Output the (X, Y) coordinate of the center of the cell containing the given text.  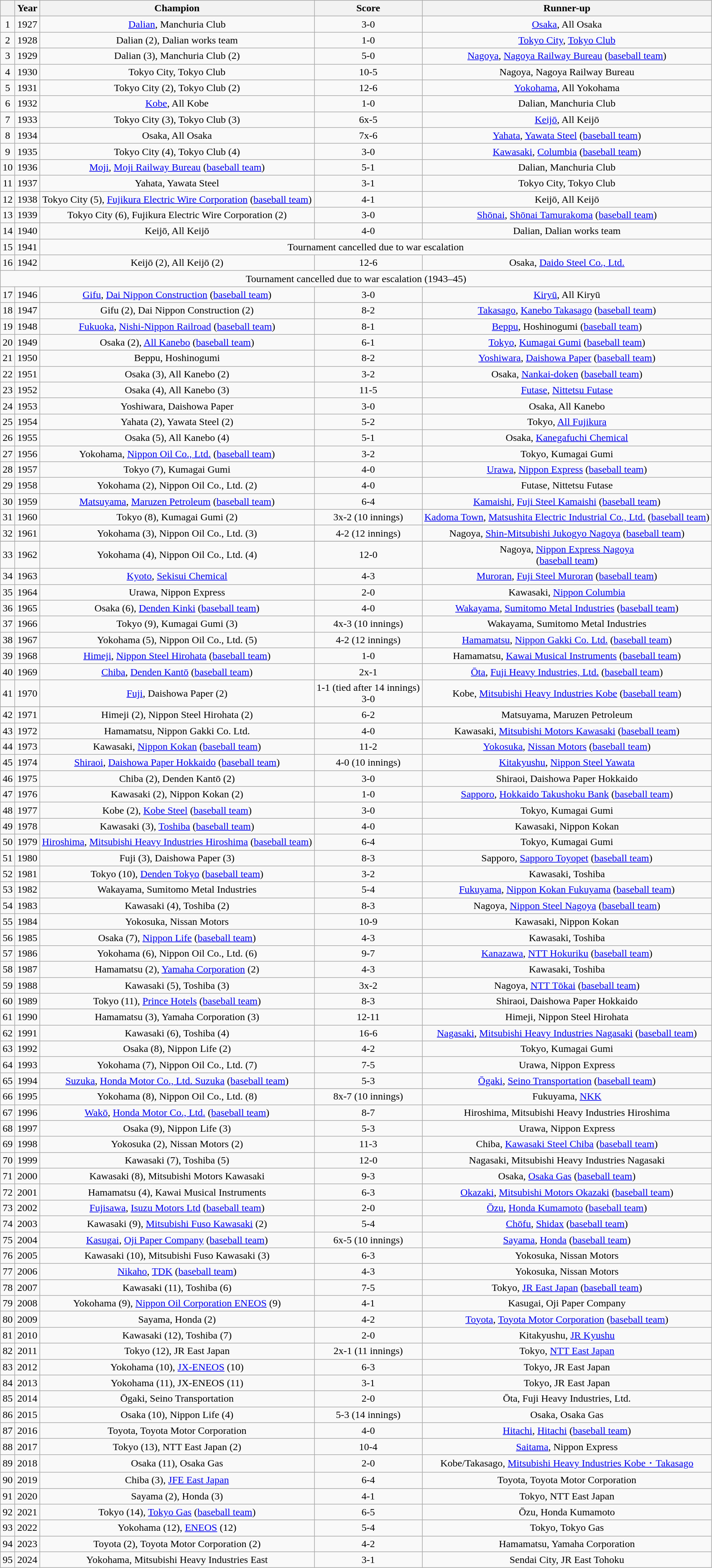
Hamamatsu (3), Yamaha Corporation (3) (177, 1017)
1941 (28, 247)
1 (8, 24)
70 (8, 1160)
2012 (28, 1367)
Yahata, Yawata Steel (177, 183)
Nagoya, Shin-Mitsubishi Jukogyo Nagoya (baseball team) (567, 533)
Ōgaki, Seino Transportation (baseball team) (567, 1081)
33 (8, 555)
Tokyo City (6), Fujikura Electric Wire Corporation (2) (177, 215)
9-7 (368, 953)
Tournament cancelled due to war escalation (1943–45) (356, 279)
66 (8, 1097)
3 (8, 56)
1978 (28, 826)
Champion (177, 8)
Kadoma Town, Matsushita Electric Industrial Co., Ltd. (baseball team) (567, 517)
Sapporo, Sapporo Toyopet (baseball team) (567, 858)
Osaka, Daido Steel Co., Ltd. (567, 263)
Gifu (2), Dai Nippon Construction (2) (177, 311)
Kitakyushu, JR Kyushu (567, 1335)
30 (8, 501)
44 (8, 747)
67 (8, 1112)
1956 (28, 453)
2014 (28, 1399)
Shiraoi, Daishowa Paper Hokkaido (baseball team) (177, 763)
8-7 (368, 1112)
Chiba, Kawasaki Steel Chiba (baseball team) (567, 1144)
19 (8, 326)
94 (8, 1544)
2021 (28, 1512)
2000 (28, 1176)
2024 (28, 1560)
2018 (28, 1464)
Fukuyama, Nippon Kokan Fukuyama (baseball team) (567, 890)
10 (8, 167)
Tokyo City (4), Tokyo Club (4) (177, 151)
Osaka, Kanegafuchi Chemical (567, 438)
Kawasaki, Nippon Kokan (baseball team) (177, 747)
Tokyo, All Fujikura (567, 422)
1983 (28, 906)
2011 (28, 1351)
10-4 (368, 1446)
1958 (28, 486)
2006 (28, 1272)
22 (8, 374)
1973 (28, 747)
6-1 (368, 342)
Yokohama, Mitsubishi Heavy Industries East (177, 1560)
5-0 (368, 56)
54 (8, 906)
63 (8, 1049)
1964 (28, 592)
Tournament cancelled due to war escalation (375, 247)
Kawasaki (2), Nippon Kokan (2) (177, 794)
Fujisawa, Isuzu Motors Ltd (baseball team) (177, 1208)
1948 (28, 326)
Chiba (2), Denden Kantō (2) (177, 779)
60 (8, 1001)
Kobe (2), Kobe Steel (baseball team) (177, 810)
1984 (28, 921)
1976 (28, 794)
68 (8, 1128)
95 (8, 1560)
Tokyo City (2), Tokyo Club (2) (177, 88)
Osaka (5), All Kanebo (4) (177, 438)
Beppu, Hoshinogumi (baseball team) (567, 326)
1971 (28, 715)
84 (8, 1383)
Yahata, Yawata Steel (baseball team) (567, 135)
50 (8, 842)
35 (8, 592)
6x-5 (368, 120)
Kawasaki (11), Toshiba (6) (177, 1288)
65 (8, 1081)
1991 (28, 1033)
38 (8, 640)
2x-1 (11 innings) (368, 1351)
Osaka (6), Denden Kinki (baseball team) (177, 608)
Takasago, Kanebo Takasago (baseball team) (567, 311)
Chōfu, Shidax (baseball team) (567, 1224)
2010 (28, 1335)
Yahata (2), Yawata Steel (2) (177, 422)
Hiroshima, Mitsubishi Heavy Industries Hiroshima (baseball team) (177, 842)
74 (8, 1224)
23 (8, 390)
Nagoya, Nippon Express Nagoya(baseball team) (567, 555)
25 (8, 422)
1963 (28, 576)
34 (8, 576)
Shōnai, Shōnai Tamurakoma (baseball team) (567, 215)
73 (8, 1208)
1993 (28, 1065)
Wakō, Honda Motor Co., Ltd. (baseball team) (177, 1112)
1938 (28, 199)
Tokyo, Tokyo Gas (567, 1528)
Tokyo (8), Kumagai Gumi (2) (177, 517)
Kawasaki (10), Mitsubishi Fuso Kawasaki (3) (177, 1256)
1980 (28, 858)
9-3 (368, 1176)
76 (8, 1256)
Hamamatsu, Nippon Gakki Co. Ltd. (baseball team) (567, 640)
64 (8, 1065)
Osaka (3), All Kanebo (2) (177, 374)
2015 (28, 1415)
8 (8, 135)
2013 (28, 1383)
Nagoya, Nagoya Railway Bureau (567, 72)
1967 (28, 640)
Beppu, Hoshinogumi (177, 358)
Kiryū, All Kiryū (567, 295)
1977 (28, 810)
Osaka, All Kanebo (567, 406)
1988 (28, 985)
Hamamatsu, Nippon Gakki Co. Ltd. (177, 731)
1998 (28, 1144)
1982 (28, 890)
Osaka, Nankai-doken (baseball team) (567, 374)
71 (8, 1176)
1961 (28, 533)
Kawasaki (8), Mitsubishi Motors Kawasaki (177, 1176)
47 (8, 794)
26 (8, 438)
Urawa, Nippon Express (baseball team) (567, 470)
2 (8, 40)
2002 (28, 1208)
41 (8, 693)
5-2 (368, 422)
36 (8, 608)
Kasugai, Oji Paper Company (567, 1303)
49 (8, 826)
2019 (28, 1480)
Yokohama (6), Nippon Oil Co., Ltd. (6) (177, 953)
91 (8, 1496)
Dalian (3), Manchuria Club (2) (177, 56)
Osaka (8), Nippon Life (2) (177, 1049)
1954 (28, 422)
37 (8, 624)
1937 (28, 183)
10-9 (368, 921)
1969 (28, 672)
1972 (28, 731)
93 (8, 1528)
Matsuyama, Maruzen Petroleum (baseball team) (177, 501)
8-1 (368, 326)
32 (8, 533)
Osaka (4), All Kanebo (3) (177, 390)
86 (8, 1415)
Yokohama (3), Nippon Oil Co., Ltd. (3) (177, 533)
2001 (28, 1192)
2016 (28, 1431)
Yokohama (7), Nippon Oil Co., Ltd. (7) (177, 1065)
31 (8, 517)
Tokyo (13), NTT East Japan (2) (177, 1446)
Himeji, Nippon Steel Hirohata (567, 1017)
8x-7 (10 innings) (368, 1097)
4 (8, 72)
Tokyo (7), Kumagai Gumi (177, 470)
1946 (28, 295)
7 (8, 120)
Hiroshima, Mitsubishi Heavy Industries Hiroshima (567, 1112)
Wakayama, Sumitomo Metal Industries (baseball team) (567, 608)
Yokohama (8), Nippon Oil Co., Ltd. (8) (177, 1097)
27 (8, 453)
Yokohama (10), JX-ENEOS (10) (177, 1367)
39 (8, 656)
Kamaishi, Fuji Steel Kamaishi (baseball team) (567, 501)
11 (8, 183)
58 (8, 969)
Keijō (2), All Keijō (2) (177, 263)
1927 (28, 24)
Hamamatsu (4), Kawai Musical Instruments (177, 1192)
1955 (28, 438)
Score (368, 8)
Kawasaki (5), Toshiba (3) (177, 985)
1928 (28, 40)
Okazaki, Mitsubishi Motors Okazaki (baseball team) (567, 1192)
56 (8, 937)
57 (8, 953)
82 (8, 1351)
21 (8, 358)
Nagasaki, Mitsubishi Heavy Industries Nagasaki (baseball team) (567, 1033)
1952 (28, 390)
2017 (28, 1446)
Year (28, 8)
2008 (28, 1303)
Kawasaki (3), Toshiba (baseball team) (177, 826)
Yokohama (5), Nippon Oil Co., Ltd. (5) (177, 640)
62 (8, 1033)
Dalian, Dalian works team (567, 231)
Tokyo (10), Denden Tokyo (baseball team) (177, 874)
14 (8, 231)
43 (8, 731)
1950 (28, 358)
Hitachi, Hitachi (baseball team) (567, 1431)
Yokohama (12), ENEOS (12) (177, 1528)
7x-6 (368, 135)
Sendai City, JR East Tohoku (567, 1560)
2022 (28, 1528)
12 (8, 199)
1929 (28, 56)
1934 (28, 135)
51 (8, 858)
Kawasaki (6), Toshiba (4) (177, 1033)
1962 (28, 555)
1936 (28, 167)
2003 (28, 1224)
2005 (28, 1256)
29 (8, 486)
1965 (28, 608)
3x-2 (368, 985)
Fukuoka, Nishi-Nippon Railroad (baseball team) (177, 326)
83 (8, 1367)
4x-3 (10 innings) (368, 624)
Yokosuka, Nissan Motors (baseball team) (567, 747)
10-5 (368, 72)
1981 (28, 874)
2009 (28, 1319)
42 (8, 715)
Chiba (3), JFE East Japan (177, 1480)
6 (8, 104)
1989 (28, 1001)
Gifu, Dai Nippon Construction (baseball team) (177, 295)
Toyota, Toyota Motor Corporation (baseball team) (567, 1319)
Yoshiwara, Daishowa Paper (baseball team) (567, 358)
Tokyo (11), Prince Hotels (baseball team) (177, 1001)
Nikaho, TDK (baseball team) (177, 1272)
Osaka (7), Nippon Life (baseball team) (177, 937)
1986 (28, 953)
1970 (28, 693)
Tokyo (14), Tokyo Gas (baseball team) (177, 1512)
Ōzu, Honda Kumamoto (baseball team) (567, 1208)
Kitakyushu, Nippon Steel Yawata (567, 763)
2007 (28, 1288)
6x-5 (10 innings) (368, 1240)
79 (8, 1303)
11-3 (368, 1144)
3x-2 (10 innings) (368, 517)
Himeji, Nippon Steel Hirohata (baseball team) (177, 656)
Sapporo, Hokkaido Takushoku Bank (baseball team) (567, 794)
Sayama, Honda (2) (177, 1319)
1997 (28, 1128)
5 (8, 88)
11-2 (368, 747)
Sayama, Honda (baseball team) (567, 1240)
78 (8, 1288)
75 (8, 1240)
Kawasaki, Columbia (baseball team) (567, 151)
Tokyo (9), Kumagai Gumi (3) (177, 624)
2004 (28, 1240)
Chiba, Denden Kantō (baseball team) (177, 672)
1940 (28, 231)
12-11 (368, 1017)
Kobe/Takasago, Mitsubishi Heavy Industries Kobe・Takasago (567, 1464)
Ōzu, Honda Kumamoto (567, 1512)
1990 (28, 1017)
13 (8, 215)
81 (8, 1335)
Yokohama, Nippon Oil Co., Ltd. (baseball team) (177, 453)
45 (8, 763)
87 (8, 1431)
Ōta, Fuji Heavy Industries, Ltd. (baseball team) (567, 672)
6-5 (368, 1512)
Matsuyama, Maruzen Petroleum (567, 715)
89 (8, 1464)
1975 (28, 779)
Kyoto, Sekisui Chemical (177, 576)
80 (8, 1319)
92 (8, 1512)
Fuji, Daishowa Paper (2) (177, 693)
40 (8, 672)
Osaka (2), All Kanebo (baseball team) (177, 342)
15 (8, 247)
1933 (28, 120)
61 (8, 1017)
88 (8, 1446)
1968 (28, 656)
1966 (28, 624)
1957 (28, 470)
Toyota (2), Toyota Motor Corporation (2) (177, 1544)
Tokyo City (5), Fujikura Electric Wire Corporation (baseball team) (177, 199)
Yoshiwara, Daishowa Paper (177, 406)
1935 (28, 151)
Fuji (3), Daishowa Paper (3) (177, 858)
1987 (28, 969)
Osaka, Osaka Gas (567, 1415)
Kawasaki (7), Toshiba (5) (177, 1160)
90 (8, 1480)
1932 (28, 104)
55 (8, 921)
Sayama (2), Honda (3) (177, 1496)
1999 (28, 1160)
72 (8, 1192)
Himeji (2), Nippon Steel Hirohata (2) (177, 715)
1960 (28, 517)
17 (8, 295)
Tokyo City (3), Tokyo Club (3) (177, 120)
Kawasaki (12), Toshiba (7) (177, 1335)
2020 (28, 1496)
5-3 (14 innings) (368, 1415)
Yokohama (9), Nippon Oil Corporation ENEOS (9) (177, 1303)
Hamamatsu, Yamaha Corporation (567, 1544)
Suzuka, Honda Motor Co., Ltd. Suzuka (baseball team) (177, 1081)
Yokohama, All Yokohama (567, 88)
1930 (28, 72)
16 (8, 263)
Kawasaki (4), Toshiba (2) (177, 906)
4-0 (10 innings) (368, 763)
Osaka, Osaka Gas (baseball team) (567, 1176)
69 (8, 1144)
Tokyo, JR East Japan (baseball team) (567, 1288)
6-2 (368, 715)
1985 (28, 937)
1931 (28, 88)
Kasugai, Oji Paper Company (baseball team) (177, 1240)
9 (8, 151)
1939 (28, 215)
1947 (28, 311)
Fukuyama, NKK (567, 1097)
1992 (28, 1049)
53 (8, 890)
1949 (28, 342)
Yokohama (4), Nippon Oil Co., Ltd. (4) (177, 555)
Nagoya, Nagoya Railway Bureau (baseball team) (567, 56)
Nagoya, Nippon Steel Nagoya (baseball team) (567, 906)
Ōta, Fuji Heavy Industries, Ltd. (567, 1399)
1974 (28, 763)
1953 (28, 406)
16-6 (368, 1033)
1996 (28, 1112)
Tokyo, Kumagai Gumi (baseball team) (567, 342)
18 (8, 311)
2x-1 (368, 672)
Nagoya, NTT Tōkai (baseball team) (567, 985)
20 (8, 342)
Tokyo (12), JR East Japan (177, 1351)
Moji, Moji Railway Bureau (baseball team) (177, 167)
28 (8, 470)
11-5 (368, 390)
46 (8, 779)
Hamamatsu, Kawai Musical Instruments (baseball team) (567, 656)
Yokosuka (2), Nissan Motors (2) (177, 1144)
1994 (28, 1081)
Osaka (10), Nippon Life (4) (177, 1415)
48 (8, 810)
Kawasaki, Nippon Columbia (567, 592)
Kawasaki, Mitsubishi Motors Kawasaki (baseball team) (567, 731)
Kobe, All Kobe (177, 104)
Osaka (11), Osaka Gas (177, 1464)
24 (8, 406)
52 (8, 874)
77 (8, 1272)
Runner-up (567, 8)
1951 (28, 374)
2023 (28, 1544)
Hamamatsu (2), Yamaha Corporation (2) (177, 969)
Yokohama (2), Nippon Oil Co., Ltd. (2) (177, 486)
85 (8, 1399)
1995 (28, 1097)
1979 (28, 842)
Kobe, Mitsubishi Heavy Industries Kobe (baseball team) (567, 693)
Kanazawa, NTT Hokuriku (baseball team) (567, 953)
Yokohama (11), JX-ENEOS (11) (177, 1383)
1-1 (tied after 14 innings)3-0 (368, 693)
Osaka (9), Nippon Life (3) (177, 1128)
Muroran, Fuji Steel Muroran (baseball team) (567, 576)
Dalian (2), Dalian works team (177, 40)
Ōgaki, Seino Transportation (177, 1399)
1942 (28, 263)
Saitama, Nippon Express (567, 1446)
Nagasaki, Mitsubishi Heavy Industries Nagasaki (567, 1160)
59 (8, 985)
Kawasaki (9), Mitsubishi Fuso Kawasaki (2) (177, 1224)
1959 (28, 501)
